Pinpoint the cell where the given text exists, returning its [X, Y] midpoint coordinate. 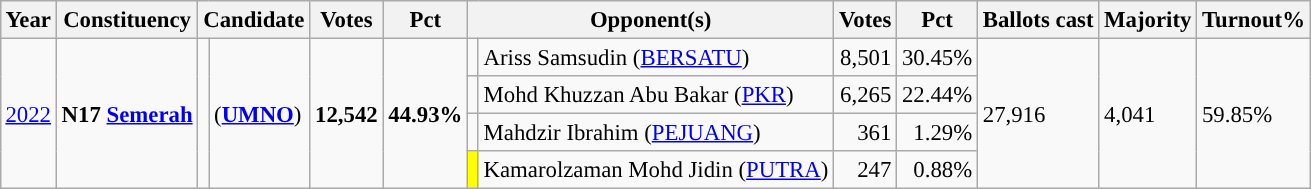
27,916 [1038, 113]
4,041 [1148, 113]
30.45% [938, 57]
1.29% [938, 133]
Turnout% [1254, 20]
247 [866, 170]
Candidate [254, 20]
59.85% [1254, 113]
Constituency [127, 20]
Year [28, 20]
2022 [28, 113]
Mahdzir Ibrahim (PEJUANG) [656, 133]
Kamarolzaman Mohd Jidin (PUTRA) [656, 170]
22.44% [938, 95]
Opponent(s) [651, 20]
6,265 [866, 95]
N17 Semerah [127, 113]
12,542 [346, 113]
0.88% [938, 170]
Ariss Samsudin (BERSATU) [656, 57]
Ballots cast [1038, 20]
44.93% [426, 113]
(UMNO) [260, 113]
361 [866, 133]
Mohd Khuzzan Abu Bakar (PKR) [656, 95]
8,501 [866, 57]
Majority [1148, 20]
